Provide the (X, Y) coordinate of the cell's center where the given text is located.  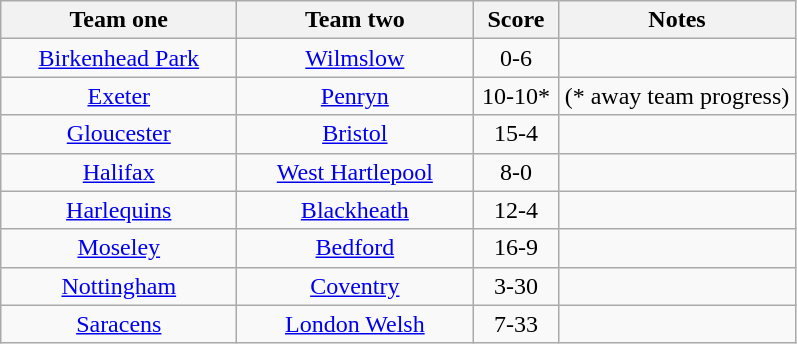
Blackheath (355, 210)
0-6 (516, 58)
15-4 (516, 134)
Penryn (355, 96)
Moseley (119, 248)
West Hartlepool (355, 172)
12-4 (516, 210)
Score (516, 20)
Bedford (355, 248)
Gloucester (119, 134)
Notes (677, 20)
Bristol (355, 134)
Harlequins (119, 210)
7-33 (516, 324)
3-30 (516, 286)
Halifax (119, 172)
(* away team progress) (677, 96)
10-10* (516, 96)
Wilmslow (355, 58)
8-0 (516, 172)
Nottingham (119, 286)
Saracens (119, 324)
Coventry (355, 286)
Birkenhead Park (119, 58)
London Welsh (355, 324)
Exeter (119, 96)
Team two (355, 20)
Team one (119, 20)
16-9 (516, 248)
